Provide the [X, Y] coordinate of the cell's center where the given text is located.  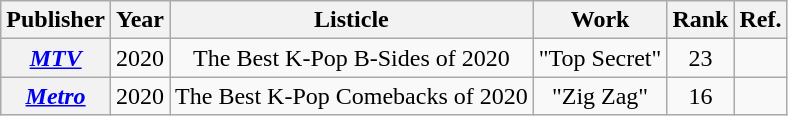
Listicle [352, 20]
Work [600, 20]
Metro [56, 96]
Ref. [760, 20]
Year [140, 20]
Publisher [56, 20]
The Best K-Pop B-Sides of 2020 [352, 58]
"Top Secret" [600, 58]
The Best K-Pop Comebacks of 2020 [352, 96]
16 [700, 96]
"Zig Zag" [600, 96]
Rank [700, 20]
MTV [56, 58]
23 [700, 58]
